Scan for the cell matching the given text and deliver its [X, Y] coordinate at center. 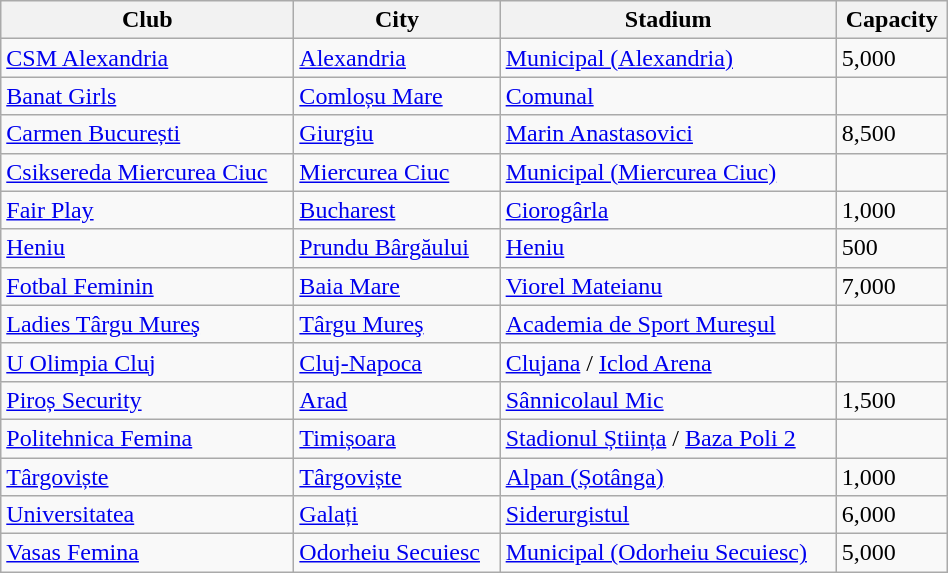
Arad [397, 400]
8,500 [892, 134]
Târgu Mureş [397, 324]
Siderurgistul [668, 515]
Csiksereda Miercurea Ciuc [148, 172]
Sânnicolaul Mic [668, 400]
Cluj-Napoca [397, 362]
Galați [397, 515]
Ciorogârla [668, 210]
1,500 [892, 400]
Alpan (Șotânga) [668, 477]
7,000 [892, 286]
Fair Play [148, 210]
Municipal (Alexandria) [668, 58]
Universitatea [148, 515]
Municipal (Miercurea Ciuc) [668, 172]
Bucharest [397, 210]
Baia Mare [397, 286]
Academia de Sport Mureşul [668, 324]
Timișoara [397, 438]
Politehnica Femina [148, 438]
Stadionul Știința / Baza Poli 2 [668, 438]
Ladies Târgu Mureş [148, 324]
Clujana / Iclod Arena [668, 362]
Carmen București [148, 134]
Marin Anastasovici [668, 134]
Comunal [668, 96]
U Olimpia Cluj [148, 362]
Viorel Mateianu [668, 286]
500 [892, 248]
Municipal (Odorheiu Secuiesc) [668, 553]
6,000 [892, 515]
Odorheiu Secuiesc [397, 553]
Miercurea Ciuc [397, 172]
Stadium [668, 20]
Capacity [892, 20]
Banat Girls [148, 96]
City [397, 20]
Comloșu Mare [397, 96]
CSM Alexandria [148, 58]
Vasas Femina [148, 553]
Fotbal Feminin [148, 286]
Prundu Bârgăului [397, 248]
Piroș Security [148, 400]
Alexandria [397, 58]
Giurgiu [397, 134]
Club [148, 20]
